Provide the (x, y) coordinate of the cell's center where the given text is located.  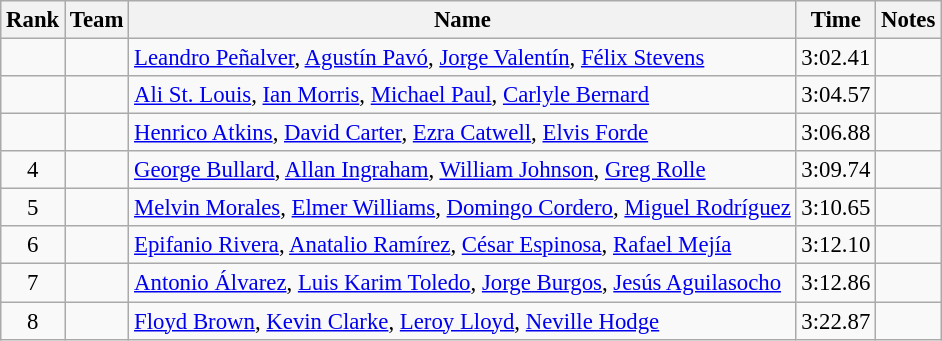
Floyd Brown, Kevin Clarke, Leroy Lloyd, Neville Hodge (462, 321)
Antonio Álvarez, Luis Karim Toledo, Jorge Burgos, Jesús Aguilasocho (462, 283)
3:12.10 (836, 245)
3:10.65 (836, 208)
3:04.57 (836, 95)
3:12.86 (836, 283)
Ali St. Louis, Ian Morris, Michael Paul, Carlyle Bernard (462, 95)
3:22.87 (836, 321)
6 (33, 245)
Rank (33, 20)
Leandro Peñalver, Agustín Pavó, Jorge Valentín, Félix Stevens (462, 58)
3:02.41 (836, 58)
Team (97, 20)
Melvin Morales, Elmer Williams, Domingo Cordero, Miguel Rodríguez (462, 208)
Name (462, 20)
Henrico Atkins, David Carter, Ezra Catwell, Elvis Forde (462, 133)
Epifanio Rivera, Anatalio Ramírez, César Espinosa, Rafael Mejía (462, 245)
Notes (908, 20)
7 (33, 283)
George Bullard, Allan Ingraham, William Johnson, Greg Rolle (462, 170)
4 (33, 170)
8 (33, 321)
5 (33, 208)
3:06.88 (836, 133)
Time (836, 20)
3:09.74 (836, 170)
